Detect which cell encompasses the target text, then output its (x, y) center coordinate. 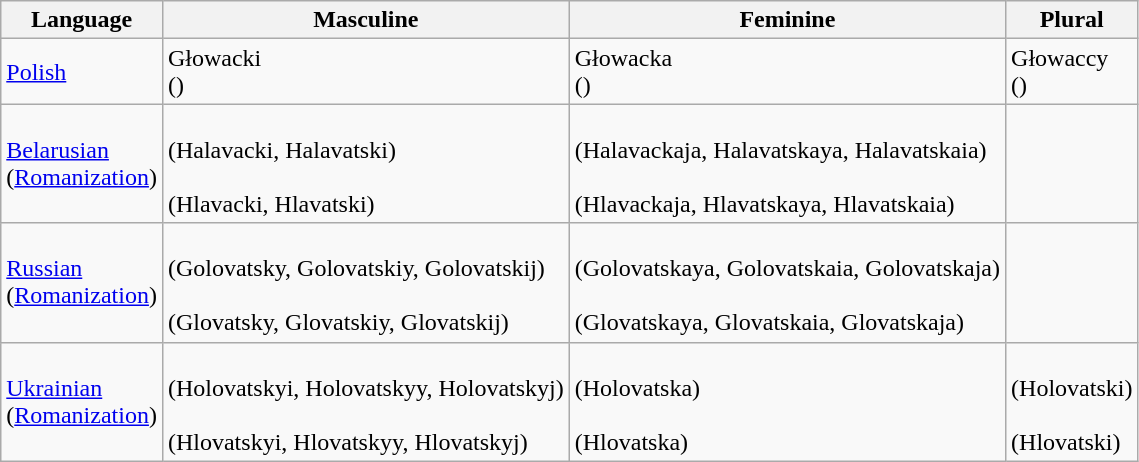
(Holovatskyi, Holovatskyy, Holovatskyj) (Hlovatskyi, Hlovatskyy, Hlovatskyj) (366, 402)
Głowacka () (787, 72)
(Halavackaja, Halavatskaya, Halavatskaia) (Hlavackaja, Hlavatskaya, Hlavatskaia) (787, 164)
(Golovatskaya, Golovatskaia, Golovatskaja) (Glovatskaya, Glovatskaia, Glovatskaja) (787, 282)
Feminine (787, 20)
(Holovatska) (Hlovatska) (787, 402)
Głowaccy () (1072, 72)
Belarusian (Romanization) (82, 164)
Russian (Romanization) (82, 282)
Masculine (366, 20)
Language (82, 20)
Głowacki () (366, 72)
(Golovatsky, Golovatskiy, Golovatskij) (Glovatsky, Glovatskiy, Glovatskij) (366, 282)
(Holovatski) (Hlovatski) (1072, 402)
(Halavacki, Halavatski) (Hlavacki, Hlavatski) (366, 164)
Plural (1072, 20)
Ukrainian (Romanization) (82, 402)
Polish (82, 72)
